Output the (x, y) coordinate of the center of the cell containing the given text.  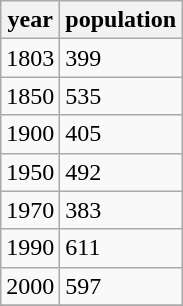
2000 (30, 286)
399 (121, 58)
1970 (30, 210)
535 (121, 96)
1850 (30, 96)
population (121, 20)
year (30, 20)
597 (121, 286)
611 (121, 248)
405 (121, 134)
1950 (30, 172)
492 (121, 172)
1990 (30, 248)
383 (121, 210)
1900 (30, 134)
1803 (30, 58)
